Determine the (X, Y) coordinate at the center of the cell enclosing the given text.  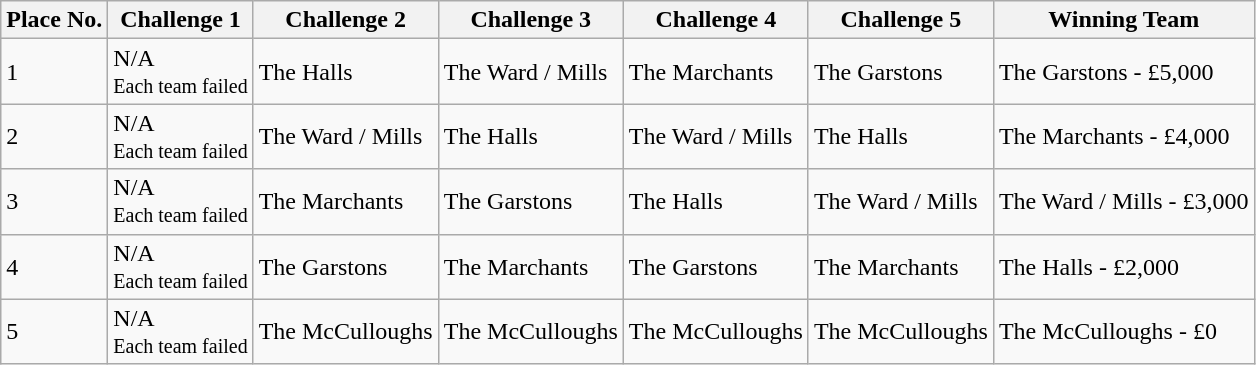
The Halls - £2,000 (1124, 266)
The McCulloughs - £0 (1124, 332)
Challenge 2 (346, 20)
Place No. (54, 20)
Challenge 5 (900, 20)
Winning Team (1124, 20)
3 (54, 202)
2 (54, 136)
The Ward / Mills - £3,000 (1124, 202)
5 (54, 332)
Challenge 4 (716, 20)
Challenge 3 (530, 20)
4 (54, 266)
The Marchants - £4,000 (1124, 136)
1 (54, 72)
Challenge 1 (180, 20)
The Garstons - £5,000 (1124, 72)
